Determine the [X, Y] coordinate at the center of the cell enclosing the given text.  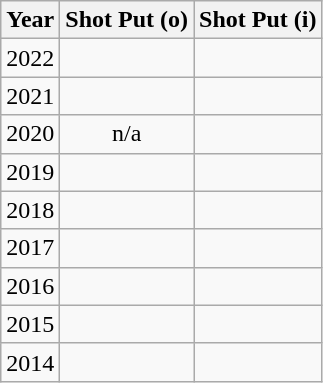
2020 [30, 134]
2022 [30, 58]
2014 [30, 362]
Shot Put (i) [258, 20]
2021 [30, 96]
2019 [30, 172]
2016 [30, 286]
2017 [30, 248]
2015 [30, 324]
2018 [30, 210]
Shot Put (o) [127, 20]
n/a [127, 134]
Year [30, 20]
